Determine the [X, Y] coordinate at the center of the cell enclosing the given text.  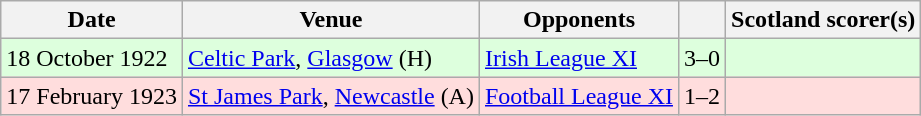
Football League XI [578, 96]
Opponents [578, 20]
Scotland scorer(s) [824, 20]
1–2 [702, 96]
Celtic Park, Glasgow (H) [330, 58]
Venue [330, 20]
Irish League XI [578, 58]
3–0 [702, 58]
17 February 1923 [92, 96]
St James Park, Newcastle (A) [330, 96]
Date [92, 20]
18 October 1922 [92, 58]
